Locate the cell with the specified text and output its (x, y) center coordinate. 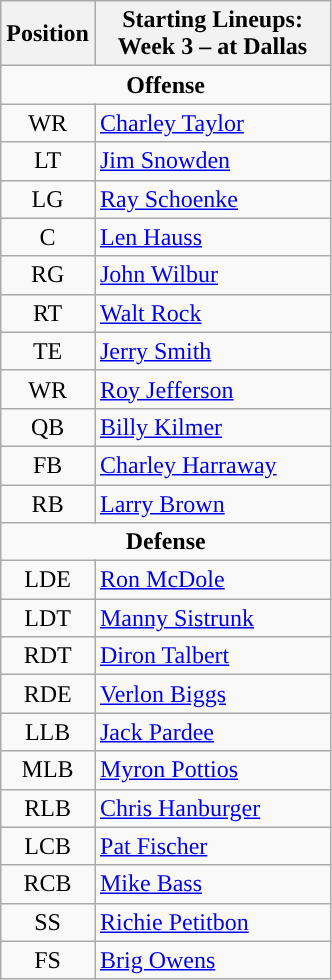
Myron Pottios (212, 770)
QB (48, 427)
Jerry Smith (212, 351)
Brig Owens (212, 960)
RCB (48, 884)
Ray Schoenke (212, 199)
LLB (48, 732)
Larry Brown (212, 503)
LCB (48, 846)
FB (48, 465)
RB (48, 503)
Jim Snowden (212, 161)
TE (48, 351)
Billy Kilmer (212, 427)
Verlon Biggs (212, 694)
Roy Jefferson (212, 389)
LG (48, 199)
LT (48, 161)
Walt Rock (212, 313)
Starting Lineups: Week 3 – at Dallas (212, 34)
FS (48, 960)
Charley Taylor (212, 123)
MLB (48, 770)
Position (48, 34)
RG (48, 275)
SS (48, 922)
Jack Pardee (212, 732)
LDT (48, 618)
Mike Bass (212, 884)
RLB (48, 808)
Chris Hanburger (212, 808)
C (48, 237)
RDE (48, 694)
Offense (166, 85)
Defense (166, 542)
Manny Sistrunk (212, 618)
RT (48, 313)
Diron Talbert (212, 656)
LDE (48, 580)
John Wilbur (212, 275)
Len Hauss (212, 237)
Richie Petitbon (212, 922)
RDT (48, 656)
Pat Fischer (212, 846)
Charley Harraway (212, 465)
Ron McDole (212, 580)
